Determine the (x, y) coordinate at the center of the cell enclosing the given text.  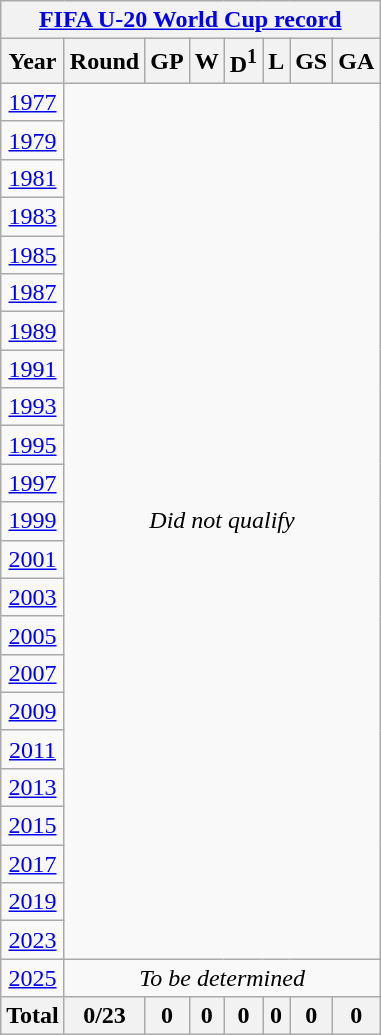
1997 (33, 483)
L (276, 62)
2007 (33, 673)
Round (104, 62)
1999 (33, 521)
1977 (33, 102)
2015 (33, 826)
Did not qualify (222, 520)
GP (167, 62)
1987 (33, 293)
GS (312, 62)
GA (356, 62)
1991 (33, 369)
2023 (33, 940)
2001 (33, 559)
1979 (33, 140)
2025 (33, 978)
D1 (243, 62)
2003 (33, 597)
Year (33, 62)
2009 (33, 711)
2011 (33, 749)
1983 (33, 217)
1985 (33, 255)
0/23 (104, 1016)
W (206, 62)
1989 (33, 331)
1995 (33, 445)
1993 (33, 407)
Total (33, 1016)
2017 (33, 864)
2013 (33, 787)
FIFA U-20 World Cup record (190, 20)
2005 (33, 635)
1981 (33, 178)
To be determined (222, 978)
2019 (33, 902)
